Return the (X, Y) coordinate for the center point of the cell that contains the specified text.  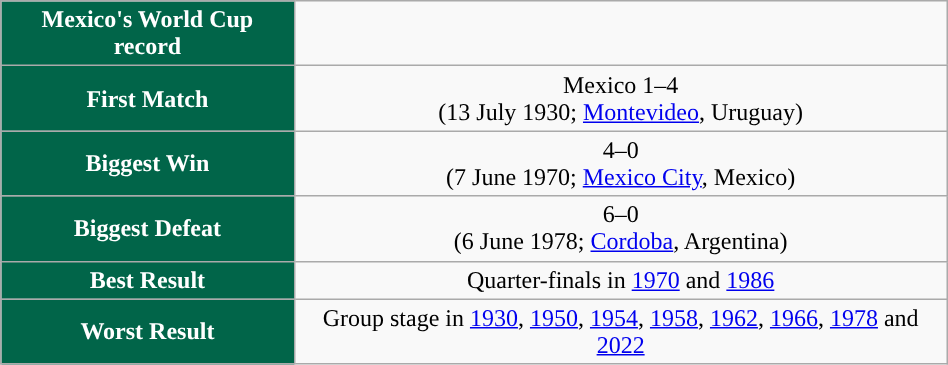
Group stage in 1930, 1950, 1954, 1958, 1962, 1966, 1978 and 2022 (620, 332)
Biggest Win (148, 164)
First Match (148, 98)
Biggest Defeat (148, 228)
Best Result (148, 280)
Mexico's World Cup record (148, 34)
Worst Result (148, 332)
Mexico 1–4 (13 July 1930; Montevideo, Uruguay) (620, 98)
Quarter-finals in 1970 and 1986 (620, 280)
4–0 (7 June 1970; Mexico City, Mexico) (620, 164)
6–0 (6 June 1978; Cordoba, Argentina) (620, 228)
